Extract the (X, Y) coordinate from the center of the cell holding the provided text.  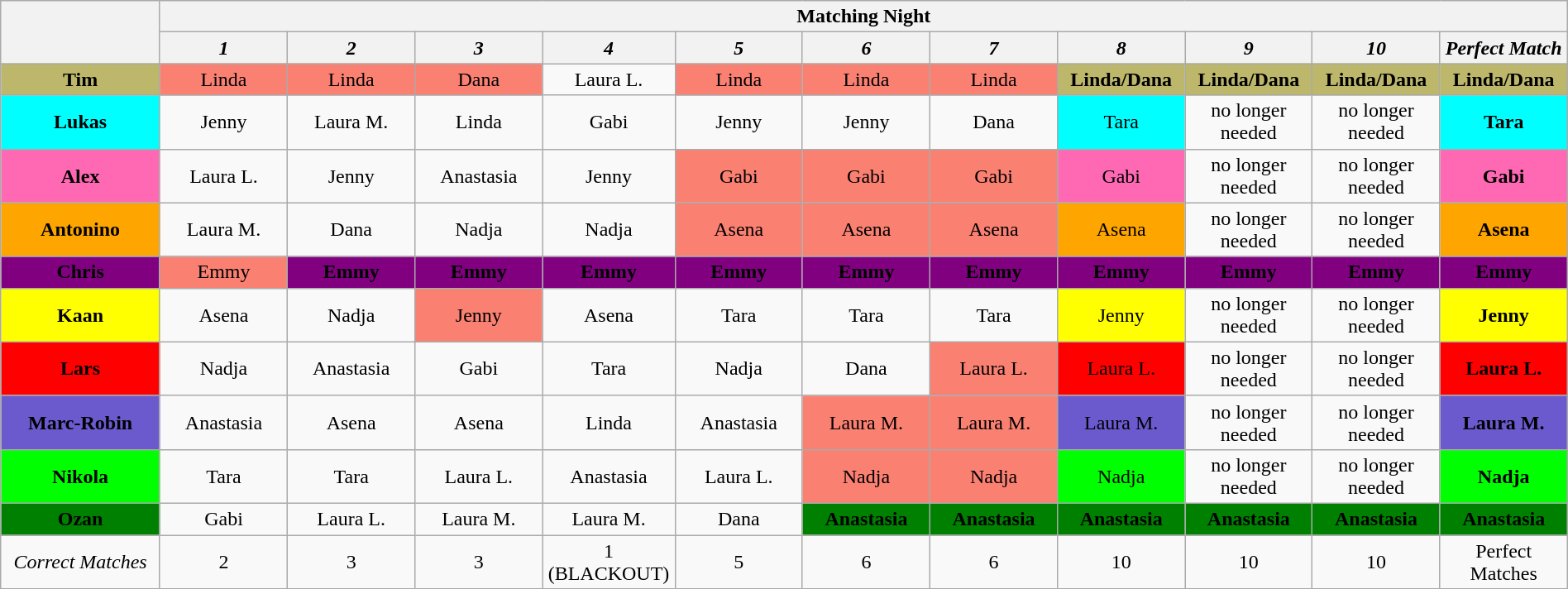
4 (609, 48)
Perfect Matches (1503, 561)
1 (223, 48)
Tim (81, 79)
Chris (81, 272)
Marc-Robin (81, 422)
7 (993, 48)
1 (BLACKOUT) (609, 561)
Perfect Match (1503, 48)
Kaan (81, 314)
Alex (81, 175)
Correct Matches (81, 561)
Lukas (81, 122)
Ozan (81, 519)
Nikola (81, 476)
Lars (81, 369)
Antonino (81, 230)
Matching Night (863, 17)
9 (1249, 48)
8 (1121, 48)
